Provide the (x, y) coordinate of the cell's center where the given text is located.  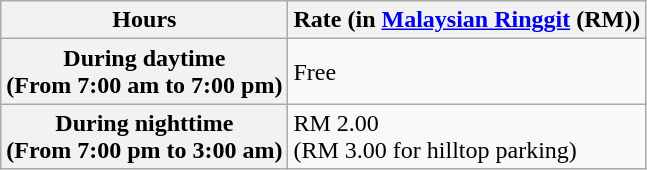
Rate (in Malaysian Ringgit (RM)) (467, 20)
Free (467, 72)
During nighttime(From 7:00 pm to 3:00 am) (144, 136)
RM 2.00(RM 3.00 for hilltop parking) (467, 136)
Hours (144, 20)
During daytime(From 7:00 am to 7:00 pm) (144, 72)
